Find where the given text appears and provide that cell's center as [X, Y] coordinate. 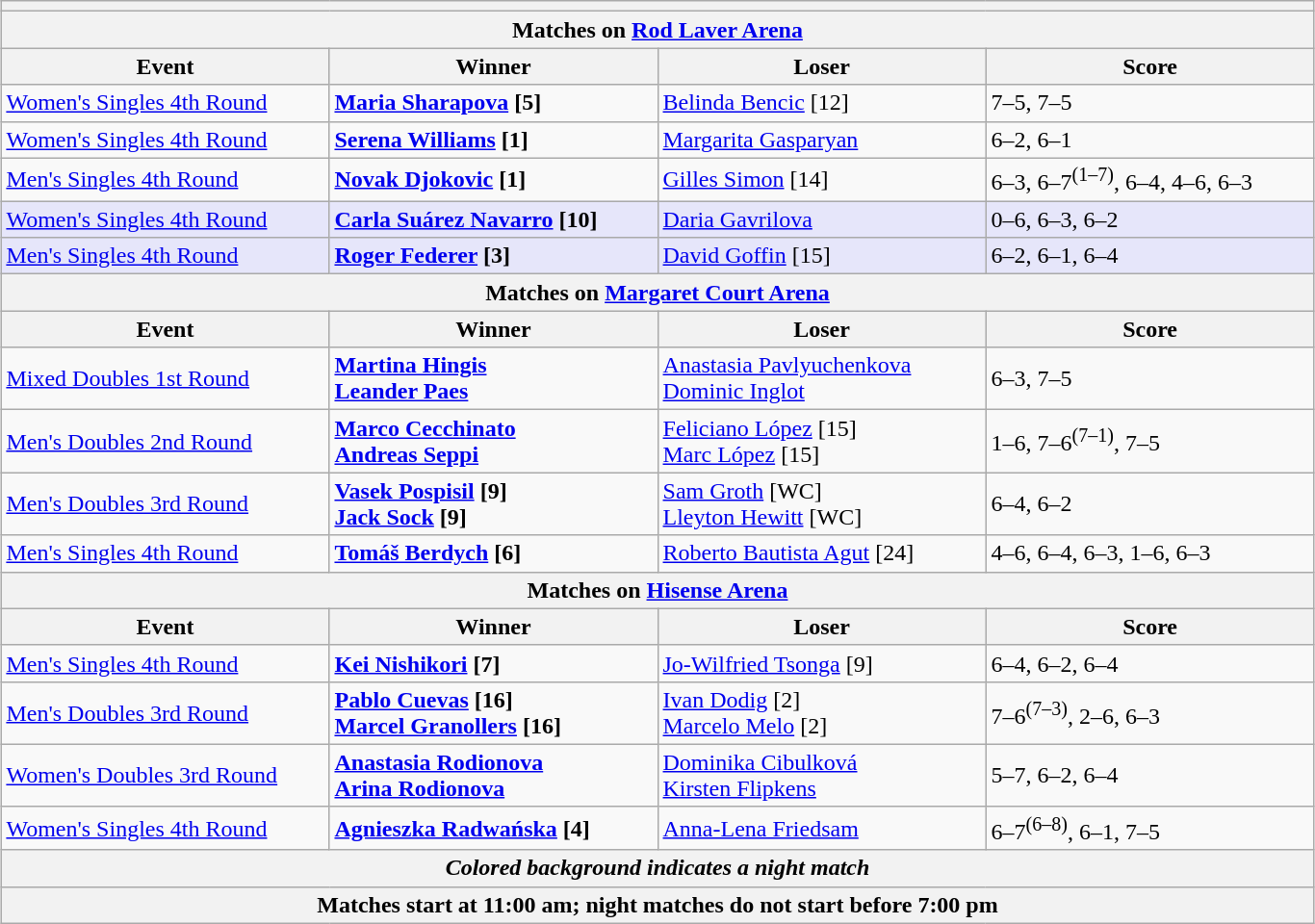
Colored background indicates a night match [657, 868]
Matches start at 11:00 am; night matches do not start before 7:00 pm [657, 905]
6–3, 6–7(1–7), 6–4, 4–6, 6–3 [1149, 179]
Maria Sharapova [5] [493, 103]
Tomáš Berdych [6] [493, 553]
Mixed Doubles 1st Round [166, 379]
Gilles Simon [14] [822, 179]
Men's Doubles 2nd Round [166, 441]
Ivan Dodig [2] Marcelo Melo [2] [822, 712]
Belinda Bencic [12] [822, 103]
Matches on Hisense Arena [657, 590]
6–4, 6–2, 6–4 [1149, 663]
6–3, 7–5 [1149, 379]
5–7, 6–2, 6–4 [1149, 776]
Roberto Bautista Agut [24] [822, 553]
7–5, 7–5 [1149, 103]
Anastasia Rodionova Arina Rodionova [493, 776]
Carla Suárez Navarro [10] [493, 219]
6–7(6–8), 6–1, 7–5 [1149, 828]
Dominika Cibulková Kirsten Flipkens [822, 776]
Anastasia Pavlyuchenkova Dominic Inglot [822, 379]
Marco Cecchinato Andreas Seppi [493, 441]
Jo-Wilfried Tsonga [9] [822, 663]
Matches on Rod Laver Arena [657, 30]
Daria Gavrilova [822, 219]
Serena Williams [1] [493, 140]
4–6, 6–4, 6–3, 1–6, 6–3 [1149, 553]
Margarita Gasparyan [822, 140]
Matches on Margaret Court Arena [657, 293]
Martina Hingis Leander Paes [493, 379]
6–2, 6–1, 6–4 [1149, 256]
Women's Doubles 3rd Round [166, 776]
Pablo Cuevas [16] Marcel Granollers [16] [493, 712]
Anna-Lena Friedsam [822, 828]
0–6, 6–3, 6–2 [1149, 219]
Agnieszka Radwańska [4] [493, 828]
Roger Federer [3] [493, 256]
Novak Djokovic [1] [493, 179]
David Goffin [15] [822, 256]
Feliciano López [15] Marc López [15] [822, 441]
6–4, 6–2 [1149, 504]
Vasek Pospisil [9] Jack Sock [9] [493, 504]
1–6, 7–6(7–1), 7–5 [1149, 441]
Kei Nishikori [7] [493, 663]
7–6(7–3), 2–6, 6–3 [1149, 712]
Sam Groth [WC] Lleyton Hewitt [WC] [822, 504]
6–2, 6–1 [1149, 140]
